Find where the given text appears and provide that cell's center as (X, Y) coordinate. 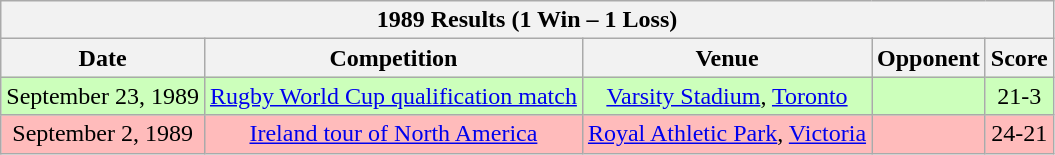
Royal Athletic Park, Victoria (726, 134)
24-21 (1019, 134)
Venue (726, 58)
Rugby World Cup qualification match (393, 96)
September 2, 1989 (103, 134)
1989 Results (1 Win – 1 Loss) (528, 20)
Score (1019, 58)
Date (103, 58)
Varsity Stadium, Toronto (726, 96)
Opponent (929, 58)
Ireland tour of North America (393, 134)
September 23, 1989 (103, 96)
21-3 (1019, 96)
Competition (393, 58)
